Find where the given text appears and provide that cell's center as [x, y] coordinate. 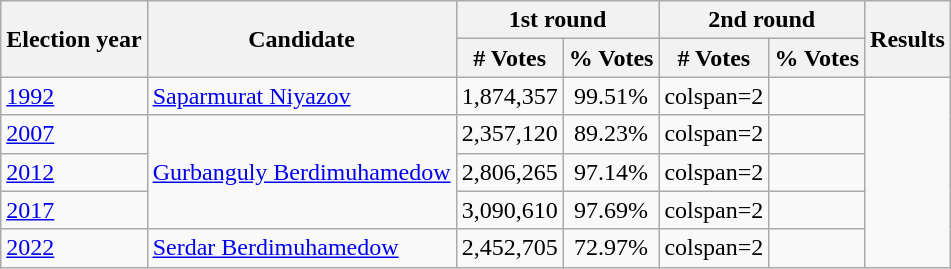
99.51% [611, 96]
1st round [558, 20]
72.97% [611, 248]
89.23% [611, 134]
2012 [74, 172]
2,806,265 [510, 172]
Candidate [302, 39]
Gurbanguly Berdimuhamedow [302, 172]
1,874,357 [510, 96]
Results [908, 39]
Serdar Berdimuhamedow [302, 248]
2,357,120 [510, 134]
3,090,610 [510, 210]
97.14% [611, 172]
Saparmurat Niyazov [302, 96]
2017 [74, 210]
2,452,705 [510, 248]
2007 [74, 134]
97.69% [611, 210]
2nd round [762, 20]
2022 [74, 248]
1992 [74, 96]
Election year [74, 39]
